Search for the cell housing the specified text and yield its [x, y] center coordinate. 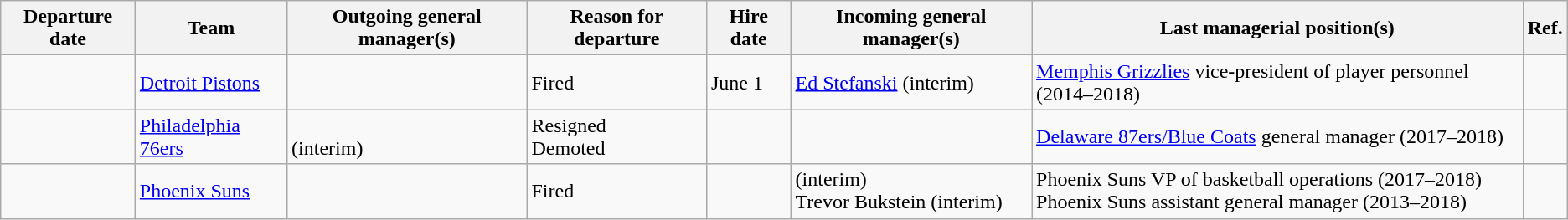
Ed Stefanski (interim) [911, 82]
Team [211, 28]
Delaware 87ers/Blue Coats general manager (2017–2018) [1278, 137]
ResignedDemoted [616, 137]
Phoenix Suns VP of basketball operations (2017–2018)Phoenix Suns assistant general manager (2013–2018) [1278, 191]
Incoming general manager(s) [911, 28]
Philadelphia 76ers [211, 137]
Departure date [69, 28]
Reason for departure [616, 28]
Hire date [749, 28]
Memphis Grizzlies vice-president of player personnel (2014–2018) [1278, 82]
(interim)Trevor Bukstein (interim) [911, 191]
Phoenix Suns [211, 191]
Detroit Pistons [211, 82]
June 1 [749, 82]
(interim) [407, 137]
Last managerial position(s) [1278, 28]
Ref. [1545, 28]
Outgoing general manager(s) [407, 28]
